Detect which cell encompasses the target text, then output its [X, Y] center coordinate. 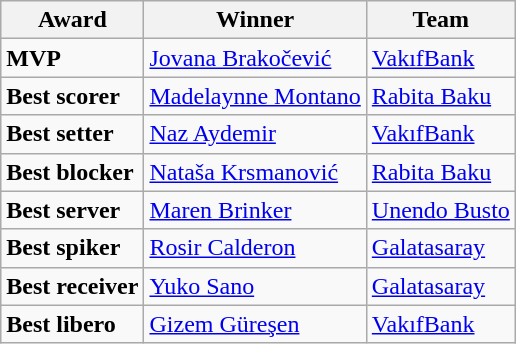
MVP [72, 58]
Maren Brinker [255, 210]
Naz Aydemir [255, 134]
Best blocker [72, 172]
Rosir Calderon [255, 248]
Best receiver [72, 286]
Nataša Krsmanović [255, 172]
Best server [72, 210]
Award [72, 20]
Yuko Sano [255, 286]
Best setter [72, 134]
Best spiker [72, 248]
Gizem Güreşen [255, 324]
Best libero [72, 324]
Madelaynne Montano [255, 96]
Winner [255, 20]
Jovana Brakočević [255, 58]
Team [440, 20]
Unendo Busto [440, 210]
Best scorer [72, 96]
